Locate the cell with the specified text and output its (x, y) center coordinate. 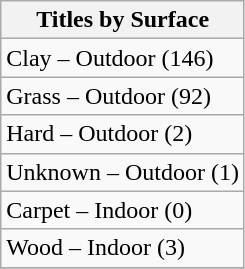
Clay – Outdoor (146) (123, 58)
Hard – Outdoor (2) (123, 134)
Carpet – Indoor (0) (123, 210)
Wood – Indoor (3) (123, 248)
Grass – Outdoor (92) (123, 96)
Unknown – Outdoor (1) (123, 172)
Titles by Surface (123, 20)
